Return (X, Y) of the center of cell containing provided text 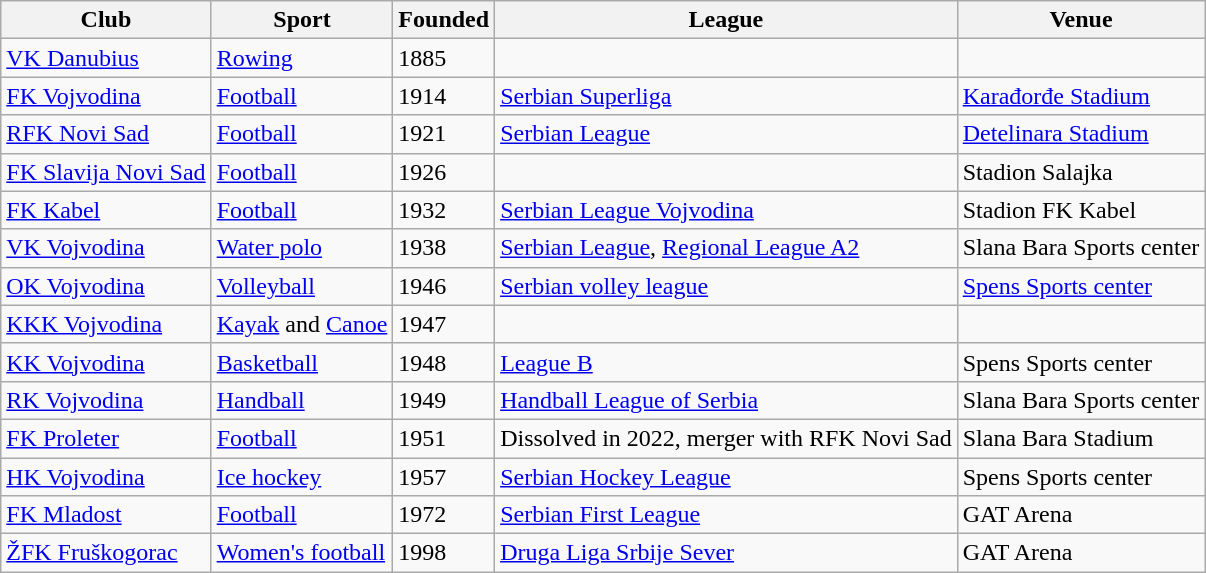
FK Mladost (106, 515)
Serbian Superliga (726, 96)
Women's football (302, 553)
Stadion FK Kabel (1081, 210)
Serbian League Vojvodina (726, 210)
Sport (302, 20)
Karađorđe Stadium (1081, 96)
Club (106, 20)
Dissolved in 2022, merger with RFK Novi Sad (726, 438)
Basketball (302, 362)
Serbian volley league (726, 286)
1914 (444, 96)
League (726, 20)
1947 (444, 324)
KKK Vojvodina (106, 324)
Serbian League (726, 134)
VK Vojvodina (106, 248)
League B (726, 362)
Slana Bara Stadium (1081, 438)
Volleyball (302, 286)
1998 (444, 553)
ŽFK Fruškogorac (106, 553)
1946 (444, 286)
1948 (444, 362)
VK Danubius (106, 58)
FK Slavija Novi Sad (106, 172)
Serbian First League (726, 515)
FK Kabel (106, 210)
Druga Liga Srbije Sever (726, 553)
Serbian League, Regional League A2 (726, 248)
1885 (444, 58)
1951 (444, 438)
RFK Novi Sad (106, 134)
Handball (302, 400)
Serbian Hockey League (726, 477)
KK Vojvodina (106, 362)
RK Vojvodina (106, 400)
1972 (444, 515)
Handball League of Serbia (726, 400)
Rowing (302, 58)
Stadion Salajka (1081, 172)
Detelinara Stadium (1081, 134)
FK Vojvodina (106, 96)
1921 (444, 134)
1932 (444, 210)
1938 (444, 248)
HK Vojvodina (106, 477)
FK Proleter (106, 438)
Water polo (302, 248)
Founded (444, 20)
1949 (444, 400)
Ice hockey (302, 477)
1926 (444, 172)
OK Vojvodina (106, 286)
1957 (444, 477)
Kayak and Canoe (302, 324)
Venue (1081, 20)
